Extract the [x, y] coordinate from the center of the cell holding the provided text.  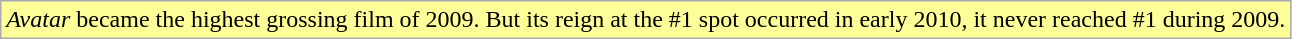
Avatar became the highest grossing film of 2009. But its reign at the #1 spot occurred in early 2010, it never reached #1 during 2009. [646, 20]
